Scan for the cell matching the given text and deliver its (X, Y) coordinate at center. 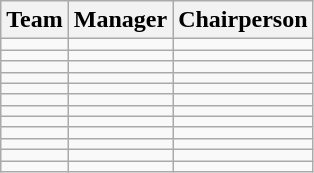
Team (35, 20)
Manager (120, 20)
Chairperson (243, 20)
